Locate the cell with the specified text and output its (X, Y) center coordinate. 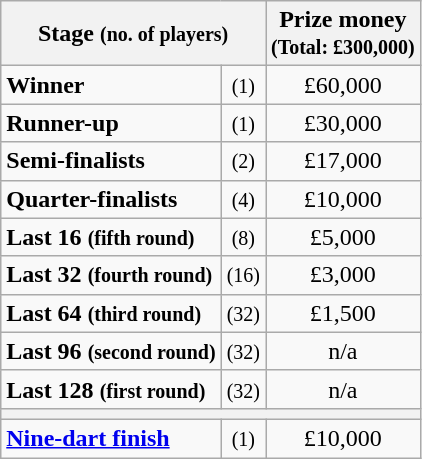
Stage (no. of players) (134, 34)
Winner (111, 85)
Runner-up (111, 123)
Last 64 (third round) (111, 313)
£60,000 (344, 85)
Prize money(Total: £300,000) (344, 34)
Quarter-finalists (111, 199)
(2) (243, 161)
£30,000 (344, 123)
£17,000 (344, 161)
Last 32 (fourth round) (111, 275)
Semi-finalists (111, 161)
Last 16 (fifth round) (111, 237)
(8) (243, 237)
£1,500 (344, 313)
Last 128 (first round) (111, 389)
(16) (243, 275)
Nine-dart finish (111, 438)
£3,000 (344, 275)
Last 96 (second round) (111, 351)
(4) (243, 199)
£5,000 (344, 237)
